Capture the cell that displays the provided text and extract its [x, y] central coordinate. 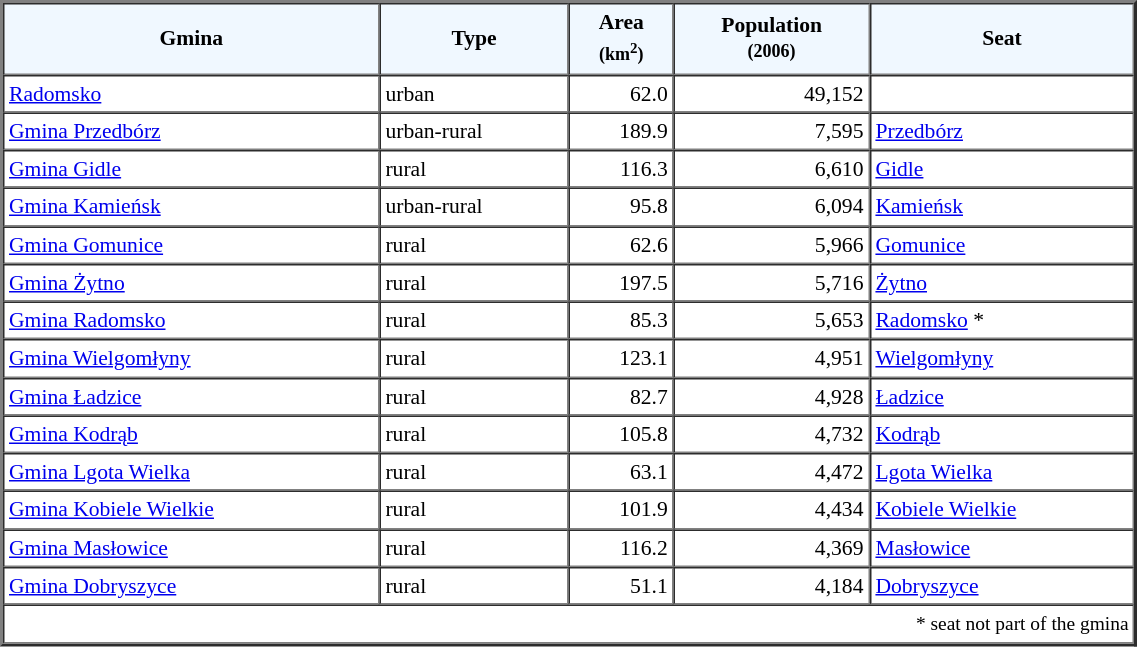
Gmina Przedbórz [191, 131]
49,152 [772, 93]
4,951 [772, 359]
4,434 [772, 510]
95.8 [622, 207]
6,094 [772, 207]
51.1 [622, 586]
116.2 [622, 548]
Gmina Kobiele Wielkie [191, 510]
116.3 [622, 169]
189.9 [622, 131]
5,716 [772, 283]
Gmina Żytno [191, 283]
Gmina Radomsko [191, 321]
Gmina Lgota Wielka [191, 472]
4,928 [772, 396]
Ładzice [1002, 396]
Dobryszyce [1002, 586]
5,653 [772, 321]
Lgota Wielka [1002, 472]
Gmina Gomunice [191, 245]
Gmina Kamieńsk [191, 207]
62.0 [622, 93]
Kobiele Wielkie [1002, 510]
Gmina Ładzice [191, 396]
4,184 [772, 586]
4,369 [772, 548]
Gmina Wielgomłyny [191, 359]
Area(km2) [622, 38]
6,610 [772, 169]
Kamieńsk [1002, 207]
Type [474, 38]
101.9 [622, 510]
Gomunice [1002, 245]
Gmina Masłowice [191, 548]
Gmina Dobryszyce [191, 586]
Wielgomłyny [1002, 359]
85.3 [622, 321]
Gmina [191, 38]
Population(2006) [772, 38]
Kodrąb [1002, 434]
5,966 [772, 245]
Przedbórz [1002, 131]
* seat not part of the gmina [569, 624]
Gmina Kodrąb [191, 434]
63.1 [622, 472]
Seat [1002, 38]
Gidle [1002, 169]
Masłowice [1002, 548]
123.1 [622, 359]
Gmina Gidle [191, 169]
4,472 [772, 472]
7,595 [772, 131]
Żytno [1002, 283]
197.5 [622, 283]
105.8 [622, 434]
urban [474, 93]
62.6 [622, 245]
82.7 [622, 396]
Radomsko [191, 93]
Radomsko * [1002, 321]
4,732 [772, 434]
